Pinpoint the cell where the given text exists, returning its [x, y] midpoint coordinate. 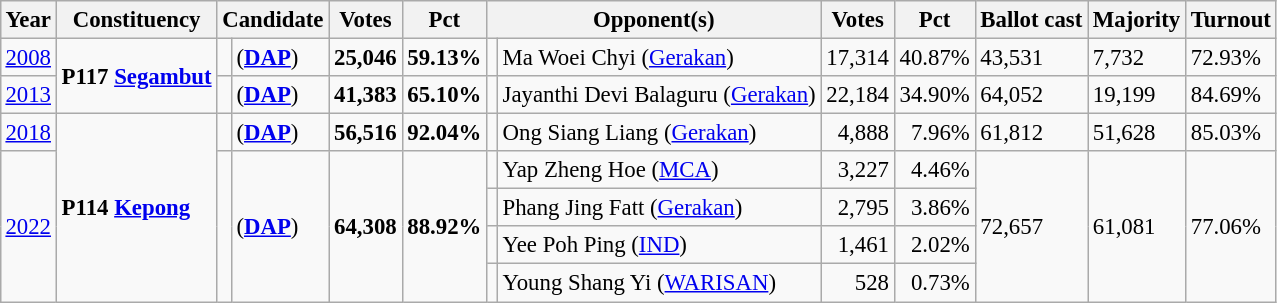
7.96% [934, 133]
41,383 [366, 95]
Opponent(s) [654, 20]
2022 [28, 226]
61,081 [1137, 226]
2.02% [934, 245]
77.06% [1230, 226]
2013 [28, 95]
0.73% [934, 283]
64,052 [1031, 95]
Phang Jing Fatt (Gerakan) [659, 208]
88.92% [444, 226]
22,184 [858, 95]
25,046 [366, 57]
P117 Segambut [136, 76]
61,812 [1031, 133]
40.87% [934, 57]
Yee Poh Ping (IND) [659, 245]
528 [858, 283]
4.46% [934, 170]
Turnout [1230, 20]
Year [28, 20]
43,531 [1031, 57]
64,308 [366, 226]
P114 Kepong [136, 208]
Yap Zheng Hoe (MCA) [659, 170]
3.86% [934, 208]
17,314 [858, 57]
19,199 [1137, 95]
72.93% [1230, 57]
34.90% [934, 95]
3,227 [858, 170]
2018 [28, 133]
84.69% [1230, 95]
Young Shang Yi (WARISAN) [659, 283]
85.03% [1230, 133]
7,732 [1137, 57]
Candidate [273, 20]
92.04% [444, 133]
Ballot cast [1031, 20]
59.13% [444, 57]
Jayanthi Devi Balaguru (Gerakan) [659, 95]
51,628 [1137, 133]
2,795 [858, 208]
56,516 [366, 133]
Constituency [136, 20]
4,888 [858, 133]
2008 [28, 57]
72,657 [1031, 226]
1,461 [858, 245]
Ma Woei Chyi (Gerakan) [659, 57]
65.10% [444, 95]
Ong Siang Liang (Gerakan) [659, 133]
Majority [1137, 20]
